Extract the [x, y] coordinate from the center of the cell holding the provided text.  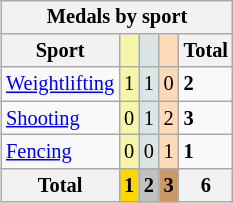
Sport [60, 51]
Medals by sport [117, 17]
Weightlifting [60, 84]
Shooting [60, 118]
Fencing [60, 152]
6 [206, 185]
